Capture the cell that displays the provided text and extract its [x, y] central coordinate. 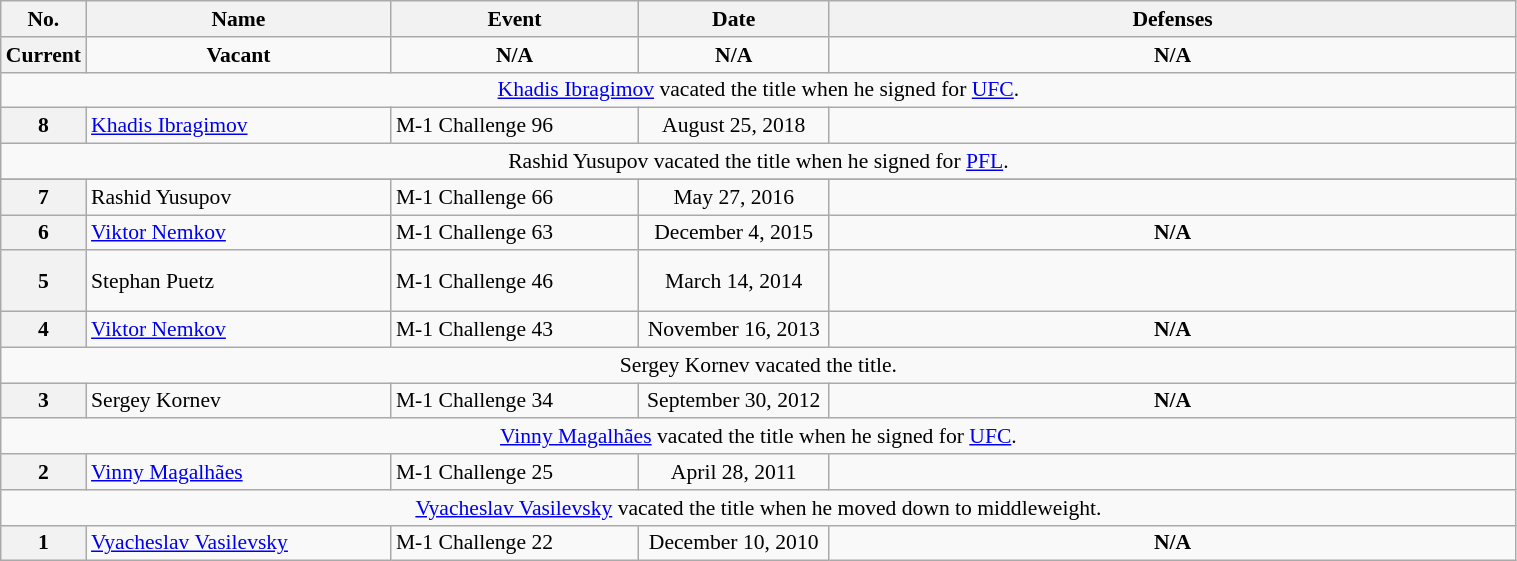
No. [44, 19]
Defenses [1172, 19]
Vinny Magalhães [238, 472]
7 [44, 197]
Name [238, 19]
6 [44, 233]
Khadis Ibragimov vacated the title when he signed for UFC. [758, 90]
Vyacheslav Vasilevsky [238, 543]
8 [44, 126]
M-1 Challenge 46 [514, 282]
September 30, 2012 [734, 401]
Event [514, 19]
March 14, 2014 [734, 282]
Stephan Puetz [238, 282]
Vacant [238, 55]
November 16, 2013 [734, 330]
Vinny Magalhães vacated the title when he signed for UFC. [758, 437]
Sergey Kornev [238, 401]
Sergey Kornev vacated the title. [758, 365]
May 27, 2016 [734, 197]
Vyacheslav Vasilevsky vacated the title when he moved down to middleweight. [758, 508]
M-1 Challenge 22 [514, 543]
3 [44, 401]
2 [44, 472]
December 4, 2015 [734, 233]
August 25, 2018 [734, 126]
M-1 Challenge 96 [514, 126]
M-1 Challenge 63 [514, 233]
M-1 Challenge 66 [514, 197]
Khadis Ibragimov [238, 126]
M-1 Challenge 43 [514, 330]
4 [44, 330]
Date [734, 19]
M-1 Challenge 34 [514, 401]
Current [44, 55]
1 [44, 543]
5 [44, 282]
Rashid Yusupov [238, 197]
December 10, 2010 [734, 543]
April 28, 2011 [734, 472]
M-1 Challenge 25 [514, 472]
Rashid Yusupov vacated the title when he signed for PFL. [758, 162]
